Return the [x, y] coordinate for the center point of the cell that contains the specified text.  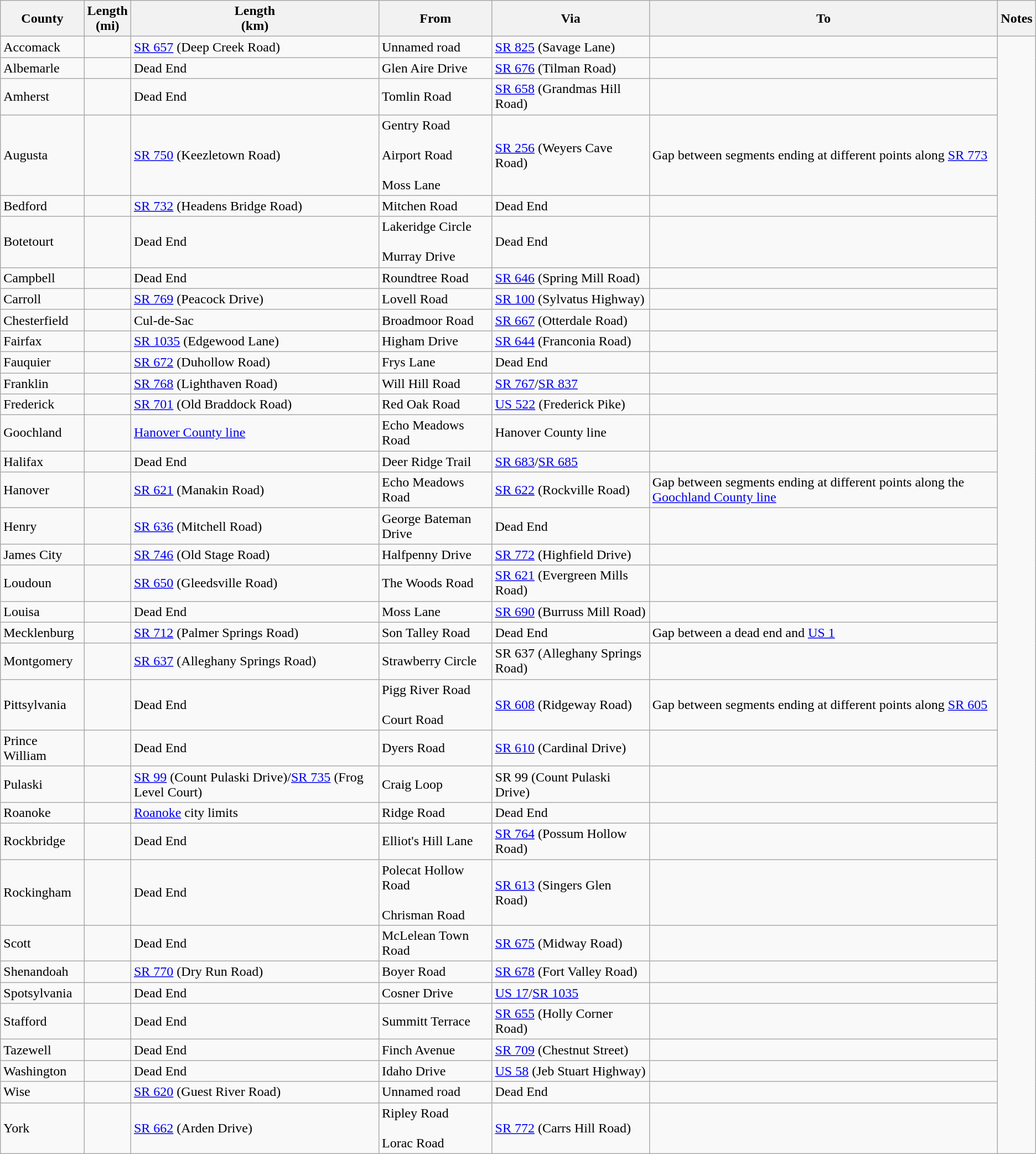
To [823, 19]
Pittsylvania [42, 705]
Craig Loop [435, 784]
Finch Avenue [435, 1050]
Deer Ridge Trail [435, 462]
Rockingham [42, 892]
SR 750 (Keezletown Road) [255, 155]
Gap between segments ending at different points along the Goochland County line [823, 490]
Halfpenny Drive [435, 555]
SR 712 (Palmer Springs Road) [255, 633]
SR 768 (Lighthaven Road) [255, 384]
Cosner Drive [435, 993]
Gap between segments ending at different points along SR 605 [823, 705]
US 58 (Jeb Stuart Highway) [571, 1071]
Red Oak Road [435, 405]
SR 621 (Manakin Road) [255, 490]
Polecat Hollow RoadChrisman Road [435, 892]
SR 769 (Peacock Drive) [255, 299]
The Woods Road [435, 583]
Gentry RoadAirport RoadMoss Lane [435, 155]
Cul-de-Sac [255, 320]
Son Talley Road [435, 633]
SR 622 (Rockville Road) [571, 490]
Idaho Drive [435, 1071]
SR 646 (Spring Mill Road) [571, 278]
Prince William [42, 748]
Ridge Road [435, 813]
Will Hill Road [435, 384]
SR 657 (Deep Creek Road) [255, 47]
Elliot's Hill Lane [435, 841]
Bedford [42, 206]
SR 772 (Highfield Drive) [571, 555]
SR 764 (Possum Hollow Road) [571, 841]
Loudoun [42, 583]
SR 1035 (Edgewood Lane) [255, 341]
Gap between a dead end and US 1 [823, 633]
Length(mi) [107, 19]
SR 825 (Savage Lane) [571, 47]
SR 621 (Evergreen Mills Road) [571, 583]
SR 770 (Dry Run Road) [255, 972]
Via [571, 19]
Fauquier [42, 362]
County [42, 19]
Henry [42, 526]
Spotsylvania [42, 993]
SR 650 (Gleedsville Road) [255, 583]
Higham Drive [435, 341]
SR 658 (Grandmas Hill Road) [571, 96]
Pigg River RoadCourt Road [435, 705]
SR 709 (Chestnut Street) [571, 1050]
Tazewell [42, 1050]
Franklin [42, 384]
Length(km) [255, 19]
SR 678 (Fort Valley Road) [571, 972]
Strawberry Circle [435, 661]
SR 636 (Mitchell Road) [255, 526]
Broadmoor Road [435, 320]
Tomlin Road [435, 96]
SR 655 (Holly Corner Road) [571, 1022]
McLelean Town Road [435, 943]
SR 772 (Carrs Hill Road) [571, 1128]
Washington [42, 1071]
Rockbridge [42, 841]
Roundtree Road [435, 278]
Summitt Terrace [435, 1022]
SR 676 (Tilman Road) [571, 68]
Frys Lane [435, 362]
Louisa [42, 612]
SR 732 (Headens Bridge Road) [255, 206]
Frederick [42, 405]
Carroll [42, 299]
Stafford [42, 1022]
Gap between segments ending at different points along SR 773 [823, 155]
York [42, 1128]
SR 662 (Arden Drive) [255, 1128]
SR 613 (Singers Glen Road) [571, 892]
James City [42, 555]
Pulaski [42, 784]
Roanoke [42, 813]
US 522 (Frederick Pike) [571, 405]
Augusta [42, 155]
Botetourt [42, 242]
Boyer Road [435, 972]
Fairfax [42, 341]
SR 746 (Old Stage Road) [255, 555]
Hanover [42, 490]
Moss Lane [435, 612]
Lakeridge CircleMurray Drive [435, 242]
SR 256 (Weyers Cave Road) [571, 155]
SR 675 (Midway Road) [571, 943]
SR 608 (Ridgeway Road) [571, 705]
Dyers Road [435, 748]
Accomack [42, 47]
SR 701 (Old Braddock Road) [255, 405]
SR 672 (Duhollow Road) [255, 362]
Glen Aire Drive [435, 68]
Campbell [42, 278]
George Bateman Drive [435, 526]
Shenandoah [42, 972]
Albemarle [42, 68]
Ripley RoadLorac Road [435, 1128]
Mecklenburg [42, 633]
SR 767/SR 837 [571, 384]
SR 683/SR 685 [571, 462]
SR 99 (Count Pulaski Drive) [571, 784]
From [435, 19]
Halifax [42, 462]
SR 667 (Otterdale Road) [571, 320]
Roanoke city limits [255, 813]
SR 100 (Sylvatus Highway) [571, 299]
SR 99 (Count Pulaski Drive)/SR 735 (Frog Level Court) [255, 784]
SR 690 (Burruss Mill Road) [571, 612]
Notes [1017, 19]
Wise [42, 1092]
Amherst [42, 96]
US 17/SR 1035 [571, 993]
SR 610 (Cardinal Drive) [571, 748]
Chesterfield [42, 320]
Montgomery [42, 661]
Goochland [42, 433]
Mitchen Road [435, 206]
Lovell Road [435, 299]
Scott [42, 943]
SR 620 (Guest River Road) [255, 1092]
SR 644 (Franconia Road) [571, 341]
